Provide the [x, y] coordinate of the cell's center where the given text is located.  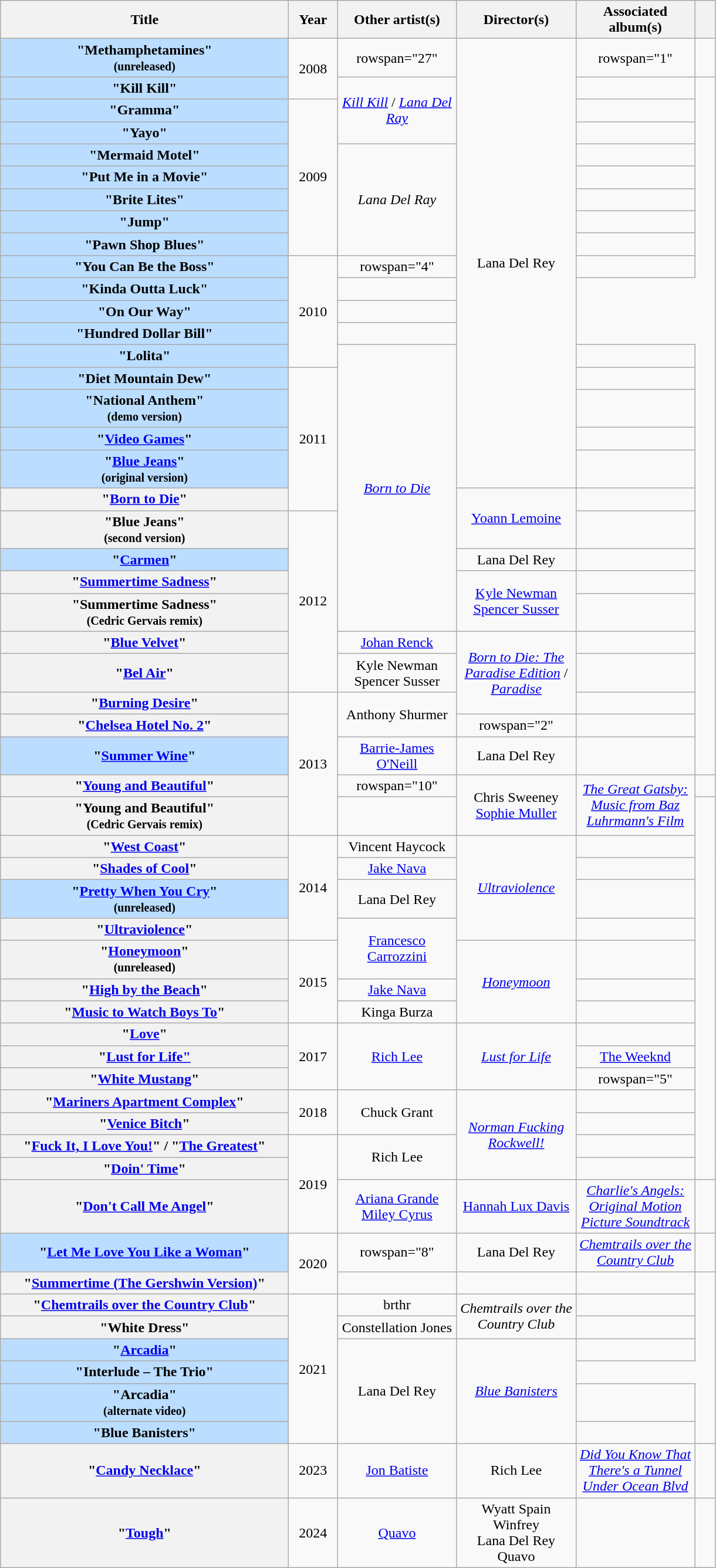
"Yayo" [144, 133]
Title [144, 20]
"Summer Wine" [144, 756]
"Love" [144, 1034]
2008 [313, 69]
Johan Renck [397, 642]
Lana Del Ray [397, 199]
"Don't Call Me Angel" [144, 1207]
"Young and Beautiful"(Cedric Gervais remix) [144, 817]
2009 [313, 177]
"White Dress" [144, 1327]
rowspan="10" [397, 786]
rowspan="5" [635, 1079]
Other artist(s) [397, 20]
"Lolita" [144, 356]
"Blue Velvet" [144, 642]
Charlie's Angels: Original Motion Picture Soundtrack [635, 1207]
"Gramma" [144, 110]
"Jump" [144, 222]
brthr [397, 1305]
2021 [313, 1369]
Anthony Shurmer [397, 714]
Kill Kill / Lana Del Ray [397, 110]
"You Can Be the Boss" [144, 266]
"Brite Lites" [144, 199]
Constellation Jones [397, 1327]
"On Our Way" [144, 311]
"Blue Banisters" [144, 1432]
Vincent Haycock [397, 846]
2019 [313, 1184]
rowspan="1" [635, 57]
The Great Gatsby: Music from Baz Luhrmann's Film [635, 805]
"Chelsea Hotel No. 2" [144, 725]
"White Mustang" [144, 1079]
"Blue Jeans"(original version) [144, 469]
Born to Die [397, 488]
"Carmen" [144, 560]
"Chemtrails over the Country Club" [144, 1305]
"Summertime Sadness" [144, 582]
Hannah Lux Davis [516, 1207]
"Venice Bitch" [144, 1123]
Quavo [397, 1532]
The Weeknd [635, 1056]
"Let Me Love You Like a Woman" [144, 1253]
"National Anthem"(demo version) [144, 408]
2015 [313, 982]
"Shades of Cool" [144, 869]
"Kinda Outta Luck" [144, 289]
"Burning Desire" [144, 703]
rowspan="4" [397, 266]
Ultraviolence [516, 888]
"Interlude – The Trio" [144, 1372]
"Young and Beautiful" [144, 786]
Year [313, 20]
"Blue Jeans"(second version) [144, 529]
Blue Banisters [516, 1391]
"Tough" [144, 1532]
"Mariners Apartment Complex" [144, 1101]
"Summertime (The Gershwin Version)" [144, 1283]
"Diet Mountain Dew" [144, 378]
"Bel Air" [144, 672]
Did You Know That There's a Tunnel Under Ocean Blvd [635, 1471]
Barrie-James O'Neill [397, 756]
"Lust for Life" [144, 1056]
"Hundred Dollar Bill" [144, 334]
2010 [313, 311]
2023 [313, 1471]
Born to Die: The Paradise Edition / Paradise [516, 672]
"Doin' Time" [144, 1168]
2014 [313, 888]
rowspan="2" [516, 725]
"Pretty When You Cry"(unreleased) [144, 899]
2013 [313, 763]
2018 [313, 1112]
Ariana GrandeMiley Cyrus [397, 1207]
Chris SweeneySophie Muller [516, 805]
rowspan="8" [397, 1253]
"Born to Die" [144, 499]
Wyatt Spain WinfreyLana Del ReyQuavo [516, 1532]
"Summertime Sadness"(Cedric Gervais remix) [144, 612]
"Put Me in a Movie" [144, 177]
Director(s) [516, 20]
Honeymoon [516, 982]
Jon Batiste [397, 1471]
2011 [313, 439]
Associated album(s) [635, 20]
"West Coast" [144, 846]
"Methamphetamines"(unreleased) [144, 57]
2020 [313, 1264]
"Honeymoon"(unreleased) [144, 960]
Kinga Burza [397, 1012]
"Arcadia"(alternate video) [144, 1402]
"Kill Kill" [144, 88]
Chuck Grant [397, 1112]
Norman Fucking Rockwell! [516, 1134]
"Pawn Shop Blues" [144, 244]
"Ultraviolence" [144, 929]
Lust for Life [516, 1056]
2017 [313, 1056]
Francesco Carrozzini [397, 948]
"Candy Necklace" [144, 1471]
"Music to Watch Boys To" [144, 1012]
"Arcadia" [144, 1350]
2012 [313, 601]
2024 [313, 1532]
"Mermaid Motel" [144, 155]
"Fuck It, I Love You!" / "The Greatest" [144, 1146]
"High by the Beach" [144, 990]
rowspan="27" [397, 57]
Yoann Lemoine [516, 519]
"Video Games" [144, 439]
